Capture the cell that displays the provided text and extract its (X, Y) central coordinate. 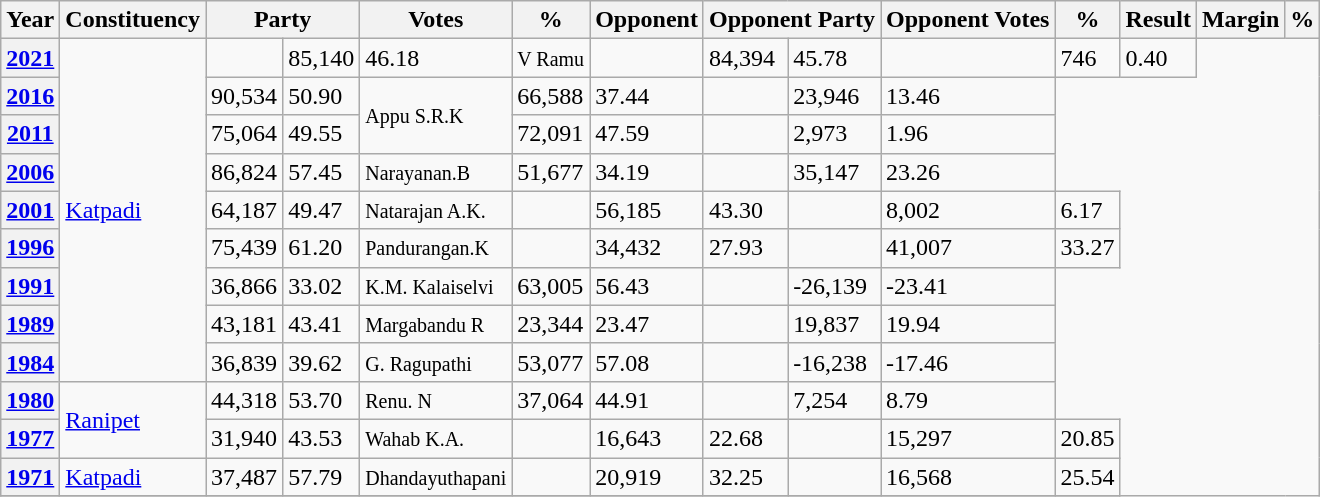
2006 (30, 172)
51,677 (551, 172)
2016 (30, 96)
84,394 (745, 58)
44.91 (647, 400)
2021 (30, 58)
6.17 (1088, 210)
66,588 (551, 96)
72,091 (551, 134)
Appu S.R.K (436, 115)
-23.41 (967, 286)
K.M. Kalaiselvi (436, 286)
36,839 (244, 362)
34,432 (647, 248)
53.70 (322, 400)
57.08 (647, 362)
Ranipet (133, 419)
Wahab K.A. (436, 438)
V Ramu (551, 58)
37.44 (647, 96)
57.79 (322, 477)
63,005 (551, 286)
Natarajan A.K. (436, 210)
57.45 (322, 172)
15,297 (967, 438)
33.02 (322, 286)
49.55 (322, 134)
25.54 (1088, 477)
61.20 (322, 248)
Votes (436, 20)
43,181 (244, 324)
90,534 (244, 96)
8,002 (967, 210)
2011 (30, 134)
1.96 (967, 134)
Year (30, 20)
23.26 (967, 172)
Opponent (647, 20)
47.59 (647, 134)
7,254 (834, 400)
Opponent Party (792, 20)
31,940 (244, 438)
20.85 (1088, 438)
41,007 (967, 248)
1989 (30, 324)
-17.46 (967, 362)
85,140 (322, 58)
-26,139 (834, 286)
G. Ragupathi (436, 362)
43.53 (322, 438)
53,077 (551, 362)
2001 (30, 210)
1977 (30, 438)
37,487 (244, 477)
Party (283, 20)
64,187 (244, 210)
1980 (30, 400)
75,439 (244, 248)
746 (1088, 58)
1984 (30, 362)
34.19 (647, 172)
56.43 (647, 286)
20,919 (647, 477)
-16,238 (834, 362)
Narayanan.B (436, 172)
Pandurangan.K (436, 248)
19.94 (967, 324)
Margin (1240, 20)
1971 (30, 477)
19,837 (834, 324)
23,946 (834, 96)
Renu. N (436, 400)
1996 (30, 248)
39.62 (322, 362)
49.47 (322, 210)
13.46 (967, 96)
22.68 (745, 438)
43.41 (322, 324)
56,185 (647, 210)
75,064 (244, 134)
32.25 (745, 477)
0.40 (1158, 58)
Dhandayuthapani (436, 477)
8.79 (967, 400)
44,318 (244, 400)
2,973 (834, 134)
33.27 (1088, 248)
37,064 (551, 400)
86,824 (244, 172)
27.93 (745, 248)
46.18 (436, 58)
Opponent Votes (967, 20)
35,147 (834, 172)
43.30 (745, 210)
Result (1158, 20)
Margabandu R (436, 324)
36,866 (244, 286)
16,568 (967, 477)
Constituency (133, 20)
23,344 (551, 324)
50.90 (322, 96)
45.78 (834, 58)
16,643 (647, 438)
23.47 (647, 324)
1991 (30, 286)
